Search for the cell housing the specified text and yield its (X, Y) center coordinate. 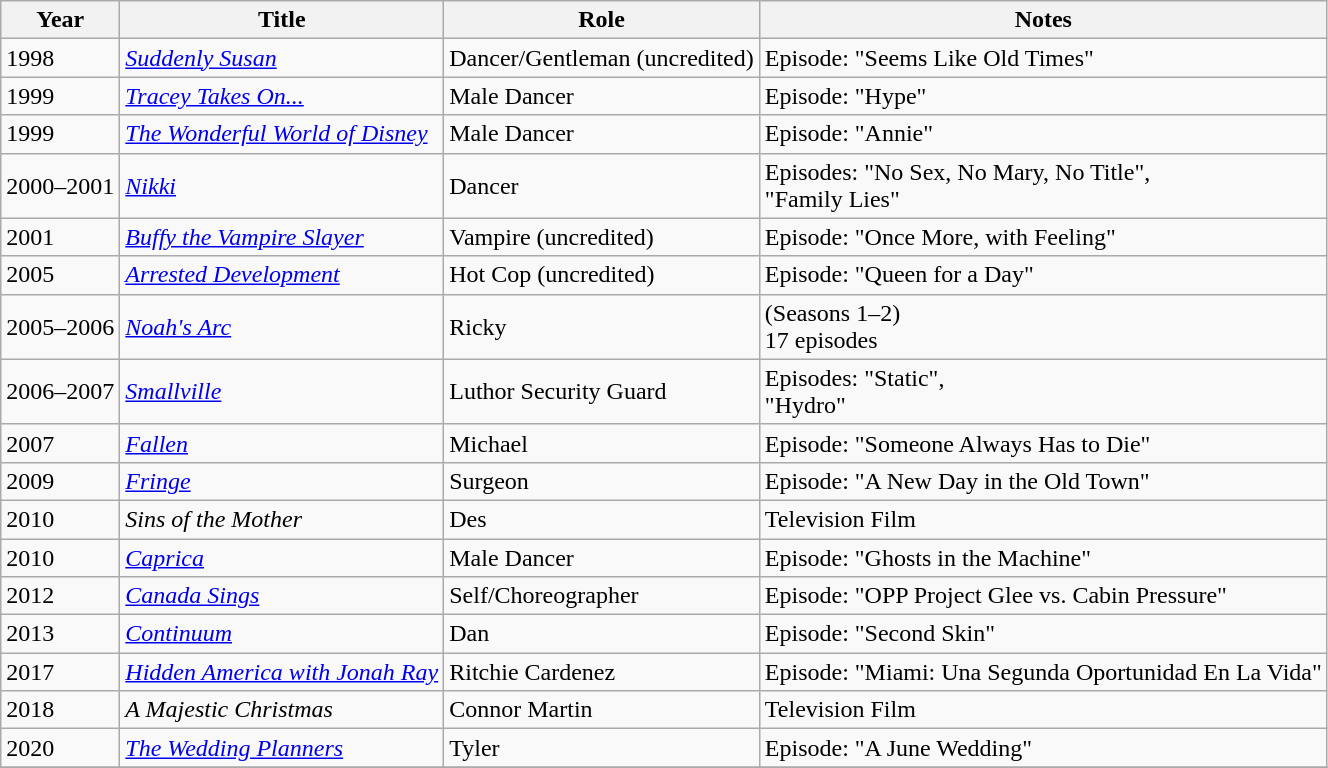
2006–2007 (60, 392)
Episode: "Hype" (1043, 96)
2020 (60, 748)
2005 (60, 275)
Episode: "A June Wedding" (1043, 748)
Smallville (282, 392)
Ricky (602, 326)
Episode: "Second Skin" (1043, 634)
(Seasons 1–2) 17 episodes (1043, 326)
Episode: "Seems Like Old Times" (1043, 58)
2017 (60, 672)
2013 (60, 634)
Michael (602, 443)
Dancer (602, 186)
Episodes: "No Sex, No Mary, No Title", "Family Lies" (1043, 186)
Hidden America with Jonah Ray (282, 672)
Vampire (uncredited) (602, 237)
Nikki (282, 186)
A Majestic Christmas (282, 710)
Self/Choreographer (602, 596)
Episode: "Someone Always Has to Die" (1043, 443)
2018 (60, 710)
The Wonderful World of Disney (282, 134)
2009 (60, 481)
Episode: "Queen for a Day" (1043, 275)
Episode: "OPP Project Glee vs. Cabin Pressure" (1043, 596)
The Wedding Planners (282, 748)
Continuum (282, 634)
Title (282, 20)
Sins of the Mother (282, 519)
Caprica (282, 557)
Episodes: "Static", "Hydro" (1043, 392)
Episode: "Ghosts in the Machine" (1043, 557)
2007 (60, 443)
Role (602, 20)
Episode: "Miami: Una Segunda Oportunidad En La Vida" (1043, 672)
Episode: "Annie" (1043, 134)
1998 (60, 58)
Ritchie Cardenez (602, 672)
2000–2001 (60, 186)
Hot Cop (uncredited) (602, 275)
Connor Martin (602, 710)
Luthor Security Guard (602, 392)
Episode: "Once More, with Feeling" (1043, 237)
Notes (1043, 20)
Tyler (602, 748)
Surgeon (602, 481)
Arrested Development (282, 275)
Dancer/Gentleman (uncredited) (602, 58)
Fringe (282, 481)
Canada Sings (282, 596)
2005–2006 (60, 326)
Tracey Takes On... (282, 96)
2012 (60, 596)
Suddenly Susan (282, 58)
Noah's Arc (282, 326)
Episode: "A New Day in the Old Town" (1043, 481)
Des (602, 519)
Year (60, 20)
Buffy the Vampire Slayer (282, 237)
2001 (60, 237)
Dan (602, 634)
Fallen (282, 443)
